Return the (x, y) coordinate for the center point of the cell that contains the specified text.  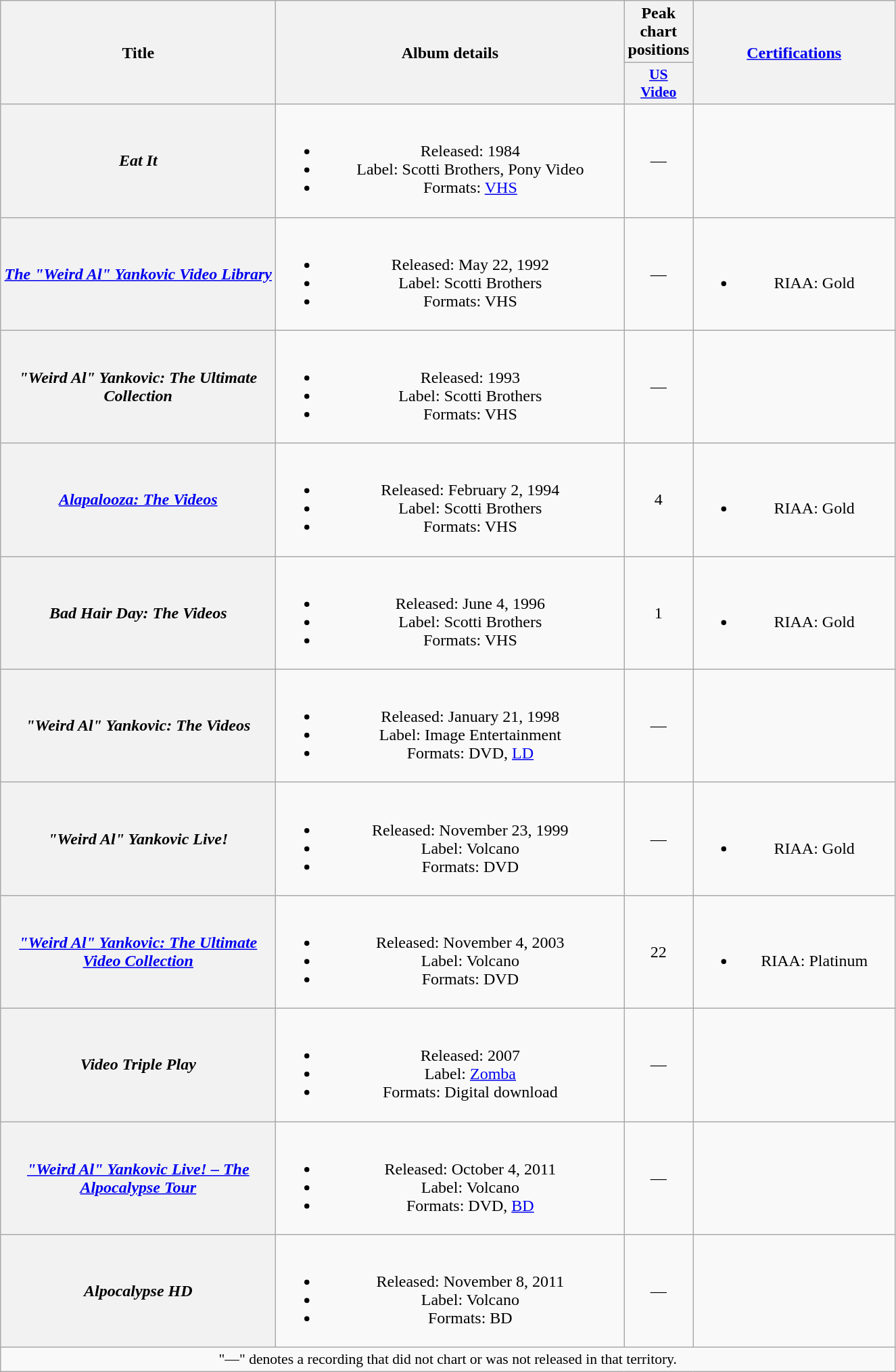
"Weird Al" Yankovic: The Videos (138, 725)
Peak chart positions (659, 32)
Video Triple Play (138, 1065)
"Weird Al" Yankovic: The Ultimate Collection (138, 387)
Released: October 4, 2011Label: VolcanoFormats: DVD, BD (450, 1179)
"Weird Al" Yankovic Live! – The Alpocalypse Tour (138, 1179)
Alpocalypse HD (138, 1291)
"Weird Al" Yankovic: The Ultimate Video Collection (138, 951)
Released: 1984Label: Scotti Brothers, Pony VideoFormats: VHS (450, 161)
RIAA: Platinum (794, 951)
Released: February 2, 1994Label: Scotti BrothersFormats: VHS (450, 499)
Alapalooza: The Videos (138, 499)
Released: November 4, 2003Label: VolcanoFormats: DVD (450, 951)
Released: 1993Label: Scotti BrothersFormats: VHS (450, 387)
USVideo (659, 84)
Released: January 21, 1998Label: Image EntertainmentFormats: DVD, LD (450, 725)
Released: 2007Label: ZombaFormats: Digital download (450, 1065)
Released: November 23, 1999Label: VolcanoFormats: DVD (450, 839)
Title (138, 53)
The "Weird Al" Yankovic Video Library (138, 273)
"Weird Al" Yankovic Live! (138, 839)
Bad Hair Day: The Videos (138, 613)
Certifications (794, 53)
Eat It (138, 161)
22 (659, 951)
Released: June 4, 1996Label: Scotti BrothersFormats: VHS (450, 613)
Released: November 8, 2011Label: VolcanoFormats: BD (450, 1291)
Released: May 22, 1992Label: Scotti BrothersFormats: VHS (450, 273)
4 (659, 499)
"—" denotes a recording that did not chart or was not released in that territory. (448, 1360)
1 (659, 613)
Album details (450, 53)
